Find where the given text appears and provide that cell's center as (x, y) coordinate. 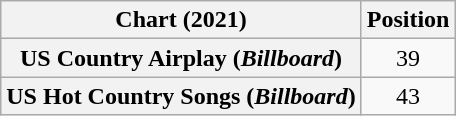
39 (408, 58)
43 (408, 96)
Chart (2021) (181, 20)
US Hot Country Songs (Billboard) (181, 96)
US Country Airplay (Billboard) (181, 58)
Position (408, 20)
